Identify which cell holds the provided text, then report its [X, Y] central coordinate. 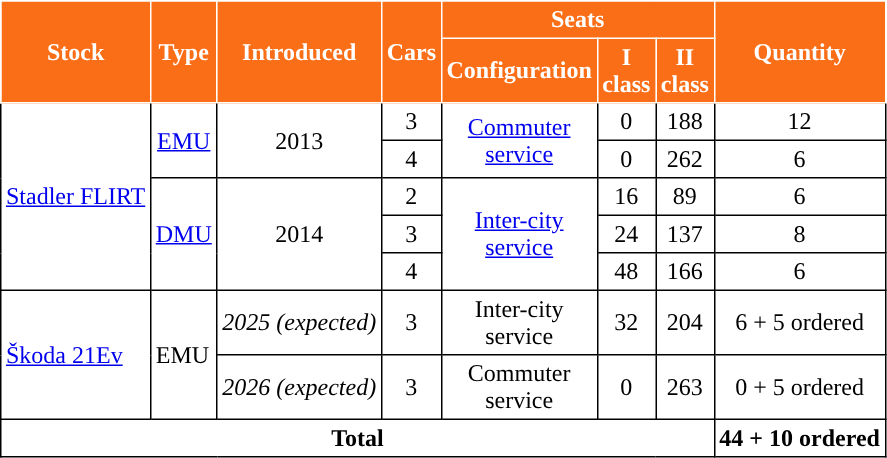
44 + 10 ordered [800, 438]
Stock [76, 52]
II class [685, 70]
DMU [184, 234]
2013 [299, 140]
2014 [299, 234]
6 + 5 ordered [800, 322]
I class [626, 70]
Cars [411, 52]
263 [685, 387]
8 [800, 234]
Seats [578, 20]
16 [626, 197]
2025 (expected) [299, 322]
0 + 5 ordered [800, 387]
48 [626, 272]
137 [685, 234]
Quantity [800, 52]
Configuration [519, 70]
204 [685, 322]
12 [800, 122]
Type [184, 52]
Škoda 21Ev [76, 354]
2 [411, 197]
166 [685, 272]
Introduced [299, 52]
32 [626, 322]
262 [685, 159]
Stadler FLIRT [76, 197]
188 [685, 122]
24 [626, 234]
Total [358, 438]
2026 (expected) [299, 387]
89 [685, 197]
